Output the [X, Y] coordinate of the center of the cell containing the given text.  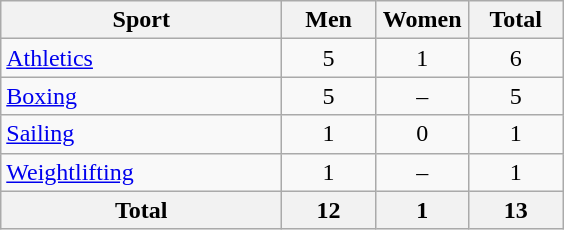
Sport [142, 20]
Men [329, 20]
Sailing [142, 134]
12 [329, 210]
Boxing [142, 96]
6 [516, 58]
Women [422, 20]
13 [516, 210]
Athletics [142, 58]
Weightlifting [142, 172]
0 [422, 134]
